From the cell containing the given text, extract its center point as (x, y) coordinate. 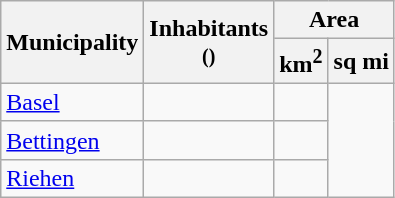
Bettingen (72, 140)
Municipality (72, 42)
Riehen (72, 178)
Basel (72, 102)
km2 (301, 62)
Inhabitants() (209, 42)
Area (334, 20)
sq mi (361, 62)
